Identify which cell holds the provided text, then report its [x, y] central coordinate. 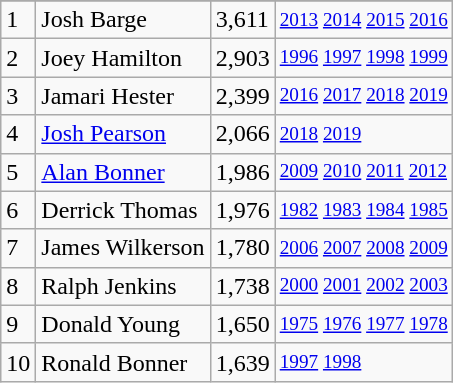
Derrick Thomas [123, 210]
3,611 [242, 20]
2 [18, 58]
2018 2019 [364, 134]
1,738 [242, 286]
1,639 [242, 362]
2,903 [242, 58]
2,399 [242, 96]
Alan Bonner [123, 172]
Joey Hamilton [123, 58]
6 [18, 210]
1,780 [242, 248]
Ralph Jenkins [123, 286]
9 [18, 324]
1,986 [242, 172]
1,976 [242, 210]
James Wilkerson [123, 248]
1 [18, 20]
Ronald Bonner [123, 362]
2006 2007 2008 2009 [364, 248]
4 [18, 134]
1997 1998 [364, 362]
Donald Young [123, 324]
10 [18, 362]
1996 1997 1998 1999 [364, 58]
8 [18, 286]
7 [18, 248]
Jamari Hester [123, 96]
2013 2014 2015 2016 [364, 20]
2,066 [242, 134]
1982 1983 1984 1985 [364, 210]
2009 2010 2011 2012 [364, 172]
Josh Pearson [123, 134]
1,650 [242, 324]
2016 2017 2018 2019 [364, 96]
3 [18, 96]
2000 2001 2002 2003 [364, 286]
5 [18, 172]
Josh Barge [123, 20]
1975 1976 1977 1978 [364, 324]
